Detect which cell encompasses the target text, then output its [x, y] center coordinate. 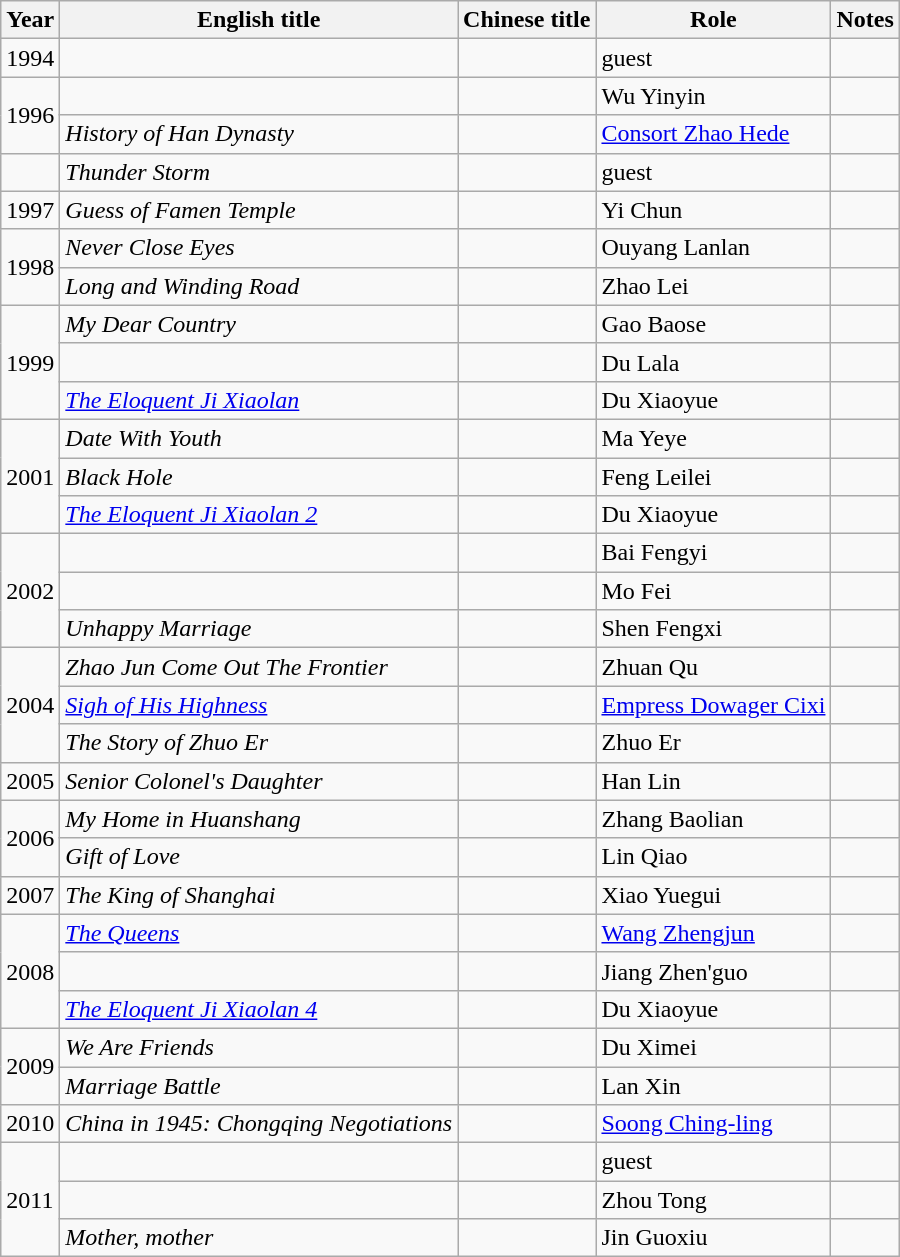
Notes [865, 20]
1997 [30, 210]
Wu Yinyin [714, 96]
Zhang Baolian [714, 819]
Ouyang Lanlan [714, 248]
Marriage Battle [259, 1085]
Xiao Yuegui [714, 895]
2011 [30, 1200]
China in 1945: Chongqing Negotiations [259, 1124]
The Eloquent Ji Xiaolan [259, 400]
1996 [30, 115]
Bai Fengyi [714, 553]
Zhao Jun Come Out The Frontier [259, 667]
Wang Zhengjun [714, 933]
Zhao Lei [714, 286]
1999 [30, 362]
Senior Colonel's Daughter [259, 781]
Mo Fei [714, 591]
Lin Qiao [714, 857]
2004 [30, 705]
We Are Friends [259, 1047]
Chinese title [527, 20]
2002 [30, 591]
1994 [30, 58]
Mother, mother [259, 1238]
Han Lin [714, 781]
My Home in Huanshang [259, 819]
Date With Youth [259, 438]
Sigh of His Highness [259, 705]
Never Close Eyes [259, 248]
Gift of Love [259, 857]
The Story of Zhuo Er [259, 743]
Year [30, 20]
Zhuan Qu [714, 667]
1998 [30, 267]
History of Han Dynasty [259, 134]
Lan Xin [714, 1085]
2006 [30, 838]
Thunder Storm [259, 172]
Guess of Famen Temple [259, 210]
Zhou Tong [714, 1200]
Empress Dowager Cixi [714, 705]
Feng Leilei [714, 477]
The Eloquent Ji Xiaolan 2 [259, 515]
Shen Fengxi [714, 629]
2005 [30, 781]
Ma Yeye [714, 438]
The Queens [259, 933]
2007 [30, 895]
Zhuo Er [714, 743]
2001 [30, 476]
The Eloquent Ji Xiaolan 4 [259, 1009]
2010 [30, 1124]
Du Ximei [714, 1047]
The King of Shanghai [259, 895]
2008 [30, 971]
Consort Zhao Hede [714, 134]
Black Hole [259, 477]
Gao Baose [714, 324]
Du Lala [714, 362]
Long and Winding Road [259, 286]
My Dear Country [259, 324]
English title [259, 20]
2009 [30, 1066]
Role [714, 20]
Jiang Zhen'guo [714, 971]
Unhappy Marriage [259, 629]
Jin Guoxiu [714, 1238]
Yi Chun [714, 210]
Soong Ching-ling [714, 1124]
